Scan for the cell matching the given text and deliver its [X, Y] coordinate at center. 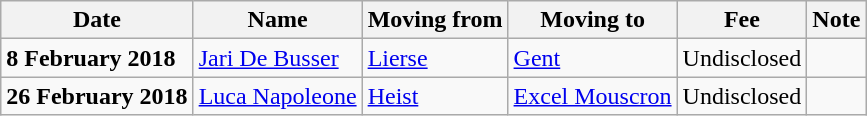
Heist [435, 96]
Luca Napoleone [278, 96]
Gent [592, 58]
Fee [742, 20]
Moving from [435, 20]
Date [97, 20]
8 February 2018 [97, 58]
Name [278, 20]
Moving to [592, 20]
Lierse [435, 58]
Excel Mouscron [592, 96]
Jari De Busser [278, 58]
26 February 2018 [97, 96]
Note [836, 20]
